Find where the given text appears and provide that cell's center as [x, y] coordinate. 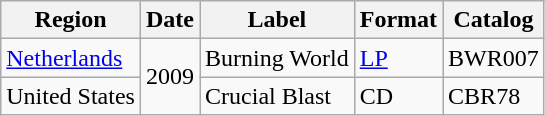
Label [278, 20]
CBR78 [494, 96]
Netherlands [71, 58]
Catalog [494, 20]
Format [398, 20]
2009 [170, 77]
CD [398, 96]
Crucial Blast [278, 96]
LP [398, 58]
Date [170, 20]
United States [71, 96]
Burning World [278, 58]
BWR007 [494, 58]
Region [71, 20]
